Find where the given text appears and provide that cell's center as (x, y) coordinate. 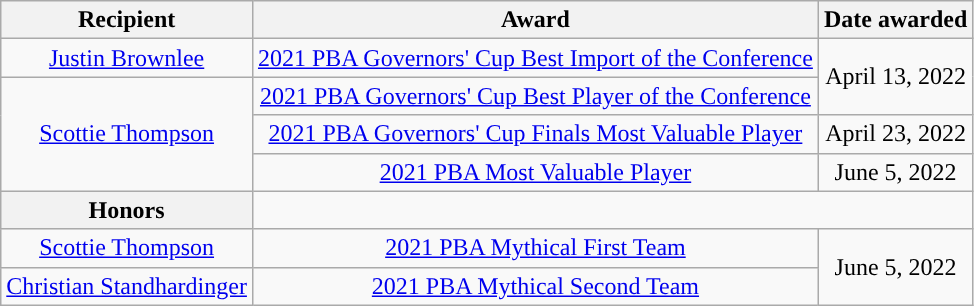
2021 PBA Governors' Cup Best Import of the Conference (535, 58)
2021 PBA Mythical Second Team (535, 286)
2021 PBA Governors' Cup Finals Most Valuable Player (535, 134)
2021 PBA Mythical First Team (535, 248)
April 23, 2022 (895, 134)
Award (535, 20)
Recipient (127, 20)
April 13, 2022 (895, 77)
Justin Brownlee (127, 58)
Date awarded (895, 20)
Christian Standhardinger (127, 286)
2021 PBA Governors' Cup Best Player of the Conference (535, 96)
2021 PBA Most Valuable Player (535, 172)
Honors (127, 210)
